Return the (X, Y) coordinate for the center point of the cell that contains the specified text.  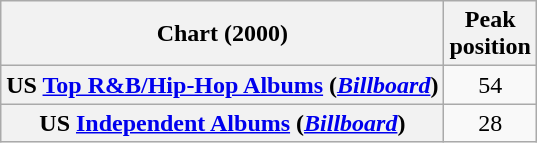
28 (490, 123)
Peakposition (490, 34)
Chart (2000) (222, 34)
US Top R&B/Hip-Hop Albums (Billboard) (222, 85)
54 (490, 85)
US Independent Albums (Billboard) (222, 123)
